From the cell containing the given text, extract its center point as [X, Y] coordinate. 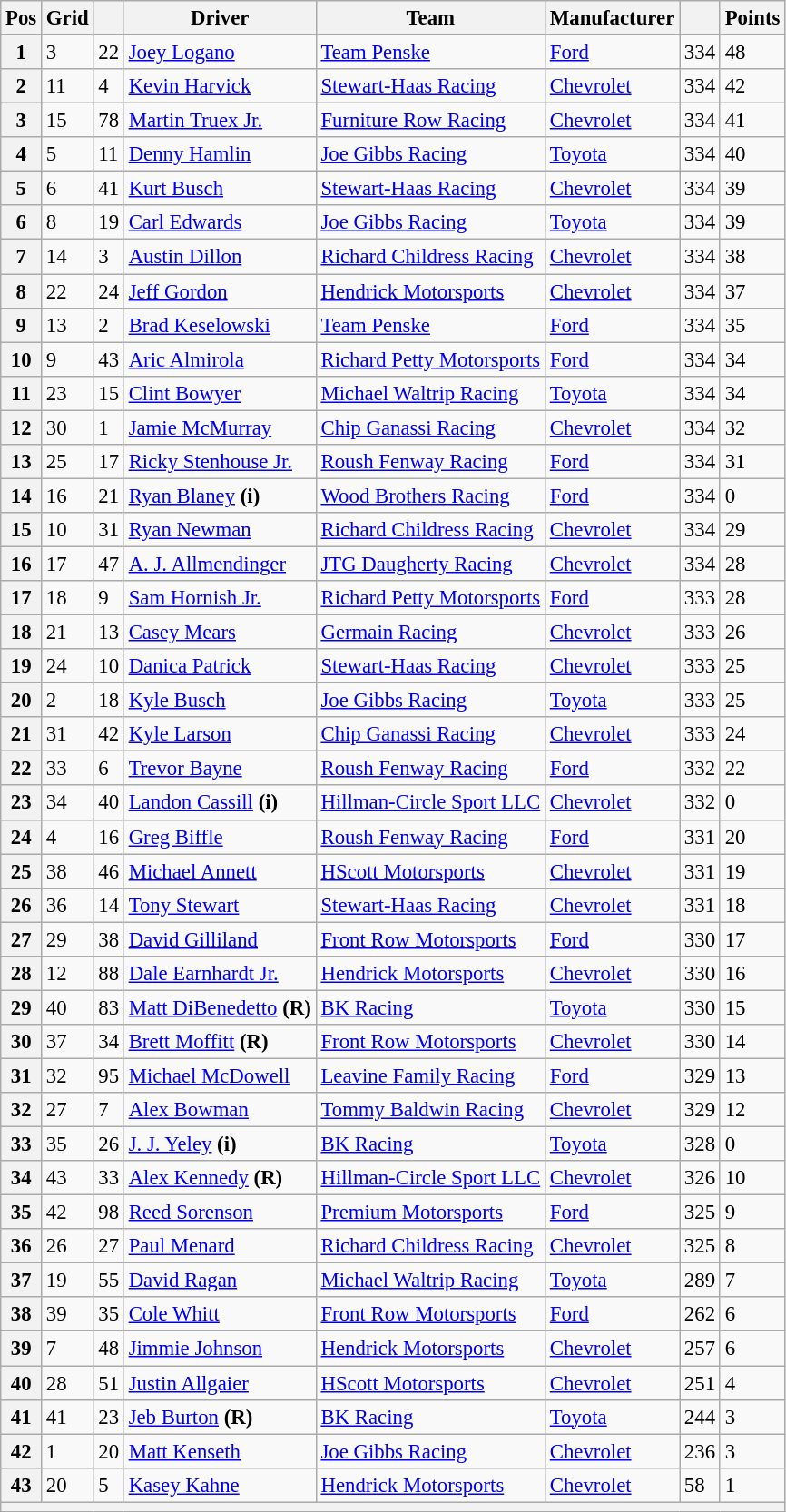
JTG Daugherty Racing [430, 564]
Jamie McMurray [220, 427]
Trevor Bayne [220, 769]
Casey Mears [220, 633]
Danica Patrick [220, 666]
Joey Logano [220, 53]
J. J. Yeley (i) [220, 1144]
Michael McDowell [220, 1075]
78 [109, 121]
Ryan Newman [220, 530]
289 [701, 1281]
Denny Hamlin [220, 154]
Tommy Baldwin Racing [430, 1110]
Dale Earnhardt Jr. [220, 974]
A. J. Allmendinger [220, 564]
Michael Annett [220, 871]
Kasey Kahne [220, 1485]
Kyle Larson [220, 734]
Alex Kennedy (R) [220, 1178]
Matt DiBenedetto (R) [220, 1007]
251 [701, 1383]
Austin Dillon [220, 257]
Tony Stewart [220, 905]
David Ragan [220, 1281]
236 [701, 1451]
Manufacturer [612, 18]
Kyle Busch [220, 701]
244 [701, 1417]
Carl Edwards [220, 222]
Brett Moffitt (R) [220, 1042]
Justin Allgaier [220, 1383]
Jeff Gordon [220, 291]
David Gilliland [220, 939]
Martin Truex Jr. [220, 121]
Landon Cassill (i) [220, 803]
Alex Bowman [220, 1110]
Grid [67, 18]
55 [109, 1281]
Pos [22, 18]
262 [701, 1315]
Leavine Family Racing [430, 1075]
Furniture Row Racing [430, 121]
328 [701, 1144]
Aric Almirola [220, 359]
51 [109, 1383]
Driver [220, 18]
Matt Kenseth [220, 1451]
Ryan Blaney (i) [220, 496]
Sam Hornish Jr. [220, 598]
Kevin Harvick [220, 86]
Premium Motorsports [430, 1213]
Brad Keselowski [220, 325]
58 [701, 1485]
326 [701, 1178]
Ricky Stenhouse Jr. [220, 462]
Team [430, 18]
Jeb Burton (R) [220, 1417]
83 [109, 1007]
Jimmie Johnson [220, 1349]
Germain Racing [430, 633]
Cole Whitt [220, 1315]
95 [109, 1075]
Greg Biffle [220, 837]
98 [109, 1213]
46 [109, 871]
Kurt Busch [220, 189]
Clint Bowyer [220, 393]
Paul Menard [220, 1246]
257 [701, 1349]
47 [109, 564]
Reed Sorenson [220, 1213]
88 [109, 974]
Points [752, 18]
Wood Brothers Racing [430, 496]
